Detect which cell encompasses the target text, then output its [x, y] center coordinate. 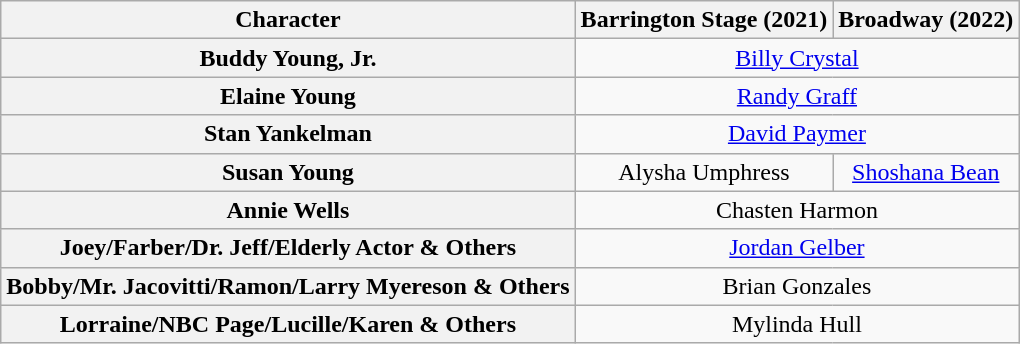
Mylinda Hull [797, 324]
Joey/Farber/Dr. Jeff/Elderly Actor & Others [288, 248]
Character [288, 20]
Lorraine/NBC Page/Lucille/Karen & Others [288, 324]
Randy Graff [797, 96]
Stan Yankelman [288, 134]
Elaine Young [288, 96]
David Paymer [797, 134]
Barrington Stage (2021) [704, 20]
Broadway (2022) [926, 20]
Alysha Umphress [704, 172]
Bobby/Mr. Jacovitti/Ramon/Larry Myereson & Others [288, 286]
Billy Crystal [797, 58]
Buddy Young, Jr. [288, 58]
Annie Wells [288, 210]
Jordan Gelber [797, 248]
Susan Young [288, 172]
Brian Gonzales [797, 286]
Chasten Harmon [797, 210]
Shoshana Bean [926, 172]
